Output the [x, y] coordinate of the center of the cell containing the given text.  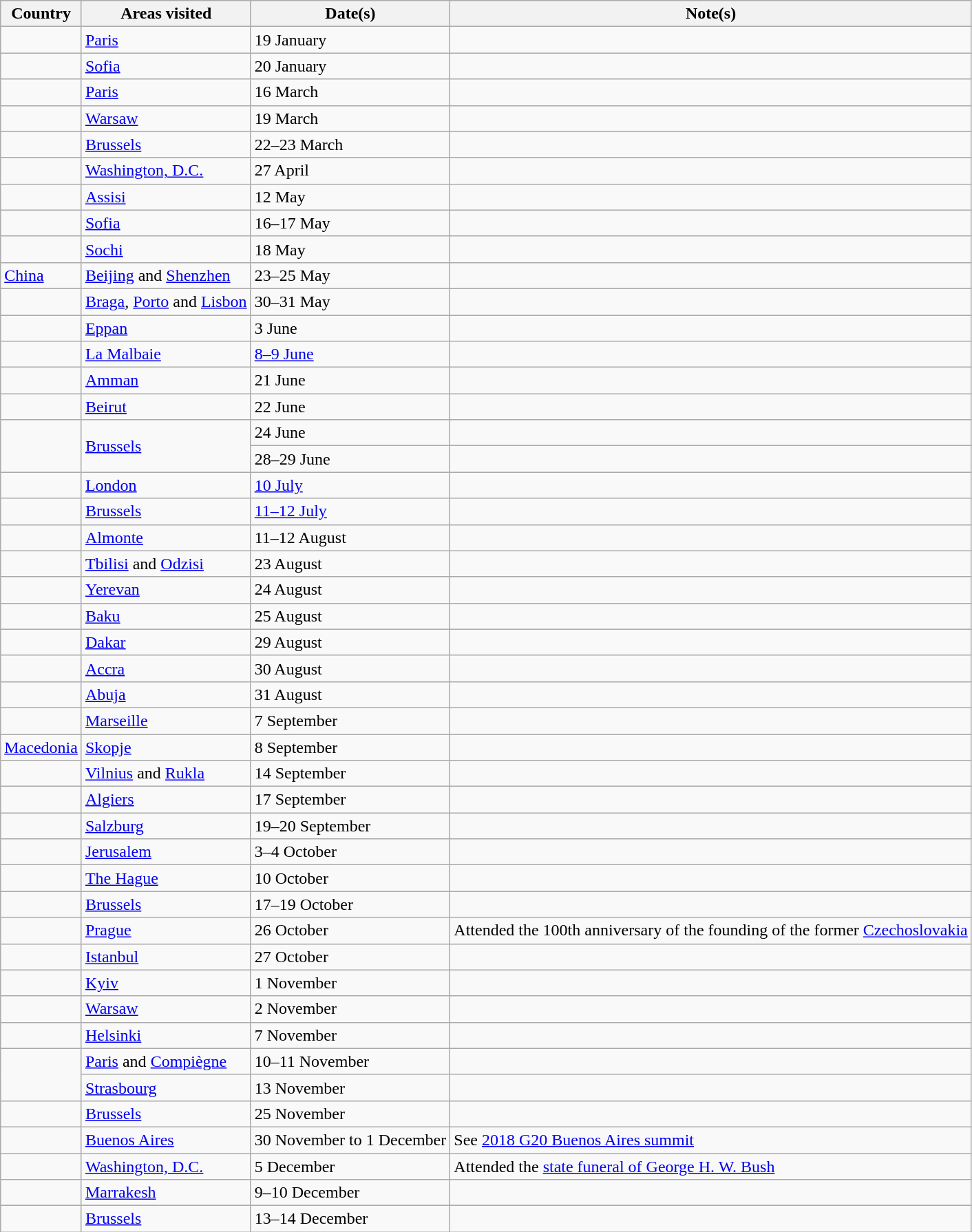
7 November [350, 1035]
8 September [350, 747]
11–12 July [350, 511]
12 May [350, 197]
Kyiv [166, 983]
Date(s) [350, 14]
5 December [350, 1167]
20 January [350, 66]
19 March [350, 118]
18 May [350, 249]
Braga, Porto and Lisbon [166, 301]
30 August [350, 668]
21 June [350, 381]
Almonte [166, 538]
Paris and Compiègne [166, 1061]
26 October [350, 931]
Jerusalem [166, 852]
14 September [350, 774]
Marrakesh [166, 1193]
Country [41, 14]
Skopje [166, 747]
22–23 March [350, 145]
23–25 May [350, 275]
Prague [166, 931]
9–10 December [350, 1193]
28–29 June [350, 459]
22 June [350, 407]
Eppan [166, 328]
Algiers [166, 800]
Dakar [166, 642]
Areas visited [166, 14]
Abuja [166, 694]
Macedonia [41, 747]
13 November [350, 1087]
Note(s) [711, 14]
London [166, 485]
19–20 September [350, 826]
10 October [350, 878]
Sochi [166, 249]
Buenos Aires [166, 1140]
Amman [166, 381]
The Hague [166, 878]
Baku [166, 616]
11–12 August [350, 538]
27 April [350, 171]
10–11 November [350, 1061]
13–14 December [350, 1219]
Helsinki [166, 1035]
See 2018 G20 Buenos Aires summit [711, 1140]
29 August [350, 642]
19 January [350, 40]
23 August [350, 564]
Attended the 100th anniversary of the founding of the former Czechoslovakia [711, 931]
30 November to 1 December [350, 1140]
Assisi [166, 197]
Vilnius and Rukla [166, 774]
17 September [350, 800]
30–31 May [350, 301]
China [41, 275]
Salzburg [166, 826]
Yerevan [166, 590]
24 August [350, 590]
17–19 October [350, 904]
3 June [350, 328]
Marseille [166, 721]
3–4 October [350, 852]
16 March [350, 92]
1 November [350, 983]
Beirut [166, 407]
25 November [350, 1114]
Tbilisi and Odzisi [166, 564]
16–17 May [350, 223]
24 June [350, 433]
Attended the state funeral of George H. W. Bush [711, 1167]
7 September [350, 721]
10 July [350, 485]
8–9 June [350, 354]
31 August [350, 694]
2 November [350, 1009]
Beijing and Shenzhen [166, 275]
Accra [166, 668]
25 August [350, 616]
La Malbaie [166, 354]
Istanbul [166, 957]
Strasbourg [166, 1087]
27 October [350, 957]
